Scan for the cell matching the given text and deliver its [x, y] coordinate at center. 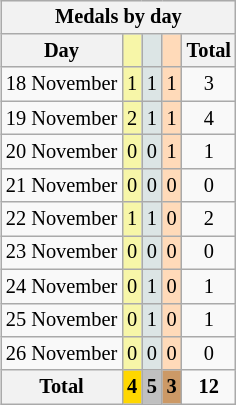
19 November [62, 118]
21 November [62, 185]
5 [152, 387]
Day [62, 51]
24 November [62, 286]
22 November [62, 219]
23 November [62, 253]
12 [209, 387]
25 November [62, 320]
18 November [62, 84]
26 November [62, 354]
20 November [62, 152]
Medals by day [118, 17]
